Find where the given text appears and provide that cell's center as (X, Y) coordinate. 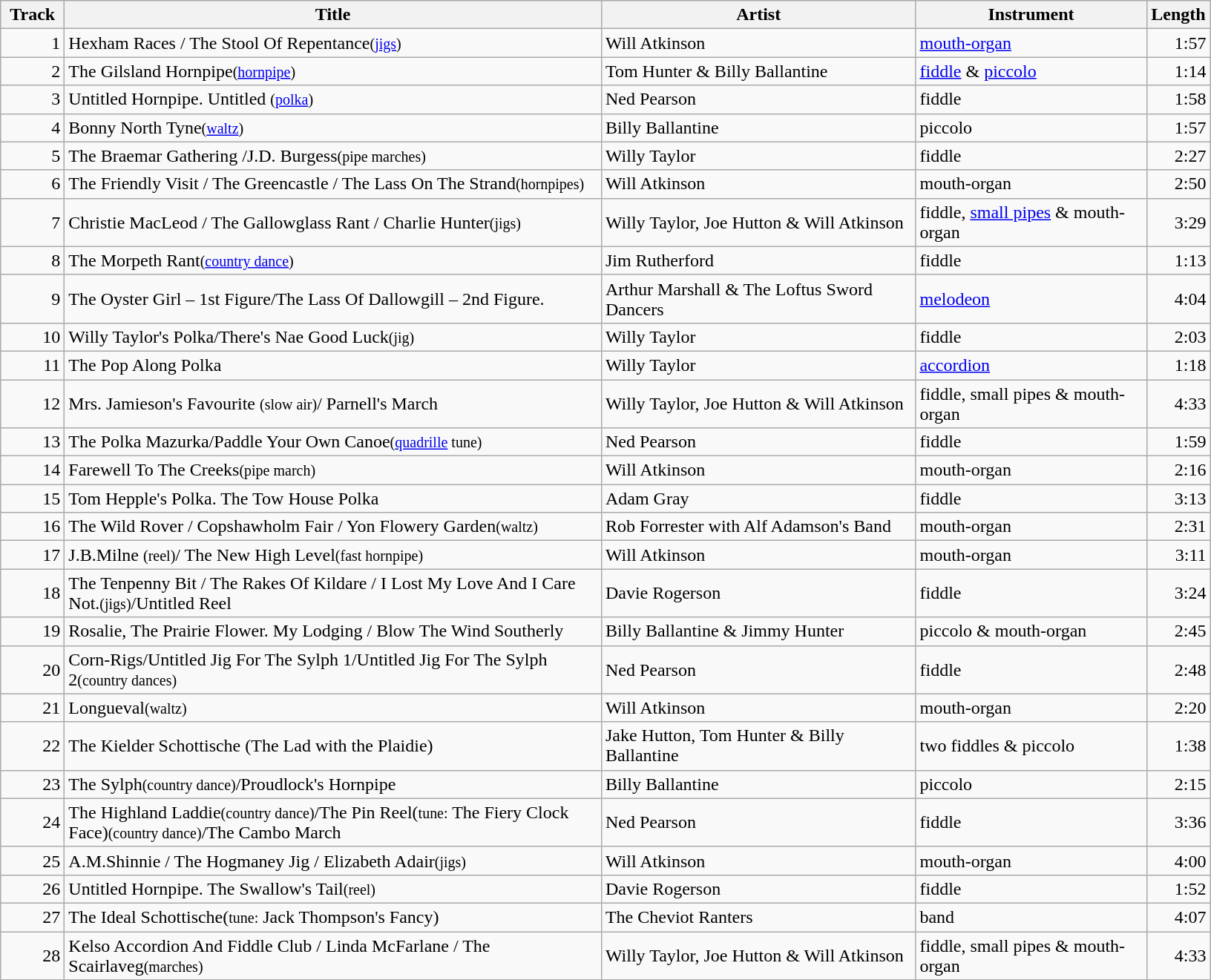
23 (33, 784)
8 (33, 260)
16 (33, 527)
3:29 (1178, 223)
The Tenpenny Bit / The Rakes Of Kildare / I Lost My Love And I Care Not.(jigs)/Untitled Reel (333, 593)
12 (33, 404)
2:31 (1178, 527)
27 (33, 917)
fiddle & piccolo (1031, 71)
Longueval(waltz) (333, 708)
1:52 (1178, 889)
2:20 (1178, 708)
3 (33, 99)
2:45 (1178, 631)
Corn-Rigs/Untitled Jig For The Sylph 1/Untitled Jig For The Sylph 2(country dances) (333, 669)
Bonny North Tyne(waltz) (333, 128)
28 (33, 956)
20 (33, 669)
2:03 (1178, 337)
melodeon (1031, 298)
Jim Rutherford (758, 260)
2:48 (1178, 669)
The Highland Laddie(country dance)/The Pin Reel(tune: The Fiery Clock Face)(country dance)/The Cambo March (333, 822)
2:15 (1178, 784)
3:24 (1178, 593)
3:36 (1178, 822)
Arthur Marshall & The Loftus Sword Dancers (758, 298)
22 (33, 746)
4 (33, 128)
Tom Hepple's Polka. The Tow House Polka (333, 499)
7 (33, 223)
Farewell To The Creeks(pipe march) (333, 470)
The Cheviot Ranters (758, 917)
The Pop Along Polka (333, 365)
5 (33, 156)
Tom Hunter & Billy Ballantine (758, 71)
Length (1178, 15)
The Gilsland Hornpipe(hornpipe) (333, 71)
4:00 (1178, 861)
The Wild Rover / Copshawholm Fair / Yon Flowery Garden(waltz) (333, 527)
17 (33, 555)
The Kielder Schottische (The Lad with the Plaidie) (333, 746)
two fiddles & piccolo (1031, 746)
Untitled Hornpipe. The Swallow's Tail(reel) (333, 889)
band (1031, 917)
11 (33, 365)
accordion (1031, 365)
Title (333, 15)
24 (33, 822)
Untitled Hornpipe. Untitled (polka) (333, 99)
9 (33, 298)
Instrument (1031, 15)
The Sylph(country dance)/Proudlock's Hornpipe (333, 784)
Adam Gray (758, 499)
1:13 (1178, 260)
J.B.Milne (reel)/ The New High Level(fast hornpipe) (333, 555)
2:16 (1178, 470)
The Friendly Visit / The Greencastle / The Lass On The Strand(hornpipes) (333, 184)
1:59 (1178, 442)
The Oyster Girl – 1st Figure/The Lass Of Dallowgill – 2nd Figure. (333, 298)
15 (33, 499)
Rob Forrester with Alf Adamson's Band (758, 527)
The Polka Mazurka/Paddle Your Own Canoe(quadrille tune) (333, 442)
2 (33, 71)
Jake Hutton, Tom Hunter & Billy Ballantine (758, 746)
Mrs. Jamieson's Favourite (slow air)/ Parnell's March (333, 404)
18 (33, 593)
1 (33, 43)
1:14 (1178, 71)
1:38 (1178, 746)
Track (33, 15)
A.M.Shinnie / The Hogmaney Jig / Elizabeth Adair(jigs) (333, 861)
1:58 (1178, 99)
1:18 (1178, 365)
The Ideal Schottische(tune: Jack Thompson's Fancy) (333, 917)
3:11 (1178, 555)
4:07 (1178, 917)
2:50 (1178, 184)
Rosalie, The Prairie Flower. My Lodging / Blow The Wind Southerly (333, 631)
19 (33, 631)
piccolo & mouth-organ (1031, 631)
Hexham Races / The Stool Of Repentance(jigs) (333, 43)
3:13 (1178, 499)
10 (33, 337)
2:27 (1178, 156)
The Braemar Gathering /J.D. Burgess(pipe marches) (333, 156)
6 (33, 184)
The Morpeth Rant(country dance) (333, 260)
21 (33, 708)
Willy Taylor's Polka/There's Nae Good Luck(jig) (333, 337)
Billy Ballantine & Jimmy Hunter (758, 631)
4:04 (1178, 298)
13 (33, 442)
Kelso Accordion And Fiddle Club / Linda McFarlane / The Scairlaveg(marches) (333, 956)
26 (33, 889)
Christie MacLeod / The Gallowglass Rant / Charlie Hunter(jigs) (333, 223)
14 (33, 470)
Artist (758, 15)
25 (33, 861)
